Capture the cell that displays the provided text and extract its (X, Y) central coordinate. 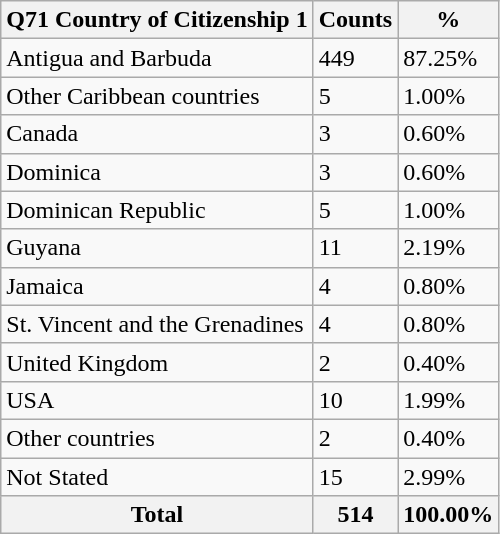
% (448, 20)
100.00% (448, 515)
Canada (157, 134)
2.19% (448, 248)
1.99% (448, 400)
Jamaica (157, 286)
Total (157, 515)
449 (355, 58)
Not Stated (157, 477)
Other Caribbean countries (157, 96)
Q71 Country of Citizenship 1 (157, 20)
Dominica (157, 172)
10 (355, 400)
11 (355, 248)
Guyana (157, 248)
Dominican Republic (157, 210)
United Kingdom (157, 362)
St. Vincent and the Grenadines (157, 324)
514 (355, 515)
2.99% (448, 477)
87.25% (448, 58)
15 (355, 477)
USA (157, 400)
Other countries (157, 438)
Antigua and Barbuda (157, 58)
Counts (355, 20)
